Return the (x, y) coordinate for the center point of the cell that contains the specified text.  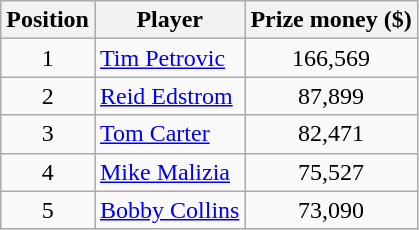
2 (48, 96)
87,899 (331, 96)
Reid Edstrom (169, 96)
Player (169, 20)
Tom Carter (169, 134)
Prize money ($) (331, 20)
82,471 (331, 134)
Bobby Collins (169, 210)
5 (48, 210)
Position (48, 20)
75,527 (331, 172)
Tim Petrovic (169, 58)
3 (48, 134)
4 (48, 172)
Mike Malizia (169, 172)
166,569 (331, 58)
73,090 (331, 210)
1 (48, 58)
